Find where the given text appears and provide that cell's center as [x, y] coordinate. 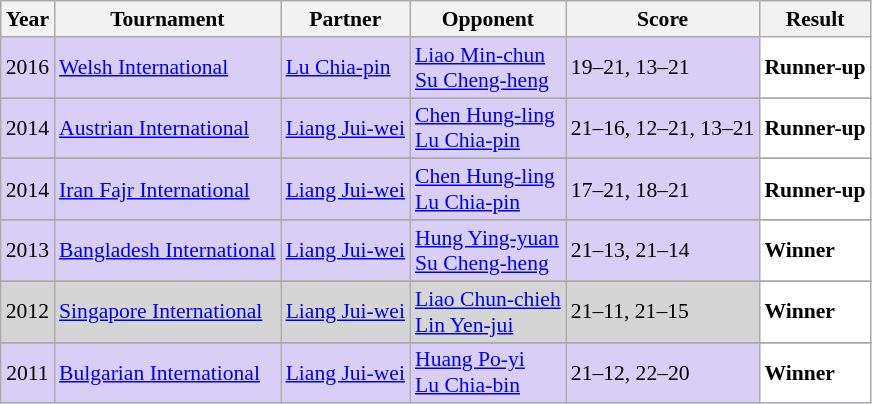
Partner [346, 19]
21–12, 22–20 [663, 372]
Result [814, 19]
Lu Chia-pin [346, 68]
Welsh International [168, 68]
19–21, 13–21 [663, 68]
Opponent [488, 19]
Singapore International [168, 312]
Year [28, 19]
17–21, 18–21 [663, 190]
2016 [28, 68]
Liao Chun-chieh Lin Yen-jui [488, 312]
21–13, 21–14 [663, 250]
Liao Min-chun Su Cheng-heng [488, 68]
2011 [28, 372]
Tournament [168, 19]
Bangladesh International [168, 250]
Austrian International [168, 128]
21–11, 21–15 [663, 312]
21–16, 12–21, 13–21 [663, 128]
Bulgarian International [168, 372]
2012 [28, 312]
Score [663, 19]
Iran Fajr International [168, 190]
Huang Po-yi Lu Chia-bin [488, 372]
2013 [28, 250]
Hung Ying-yuan Su Cheng-heng [488, 250]
